Scan for the cell matching the given text and deliver its (x, y) coordinate at center. 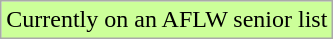
Currently on an AFLW senior list (167, 20)
